Determine the (X, Y) coordinate at the center of the cell enclosing the given text.  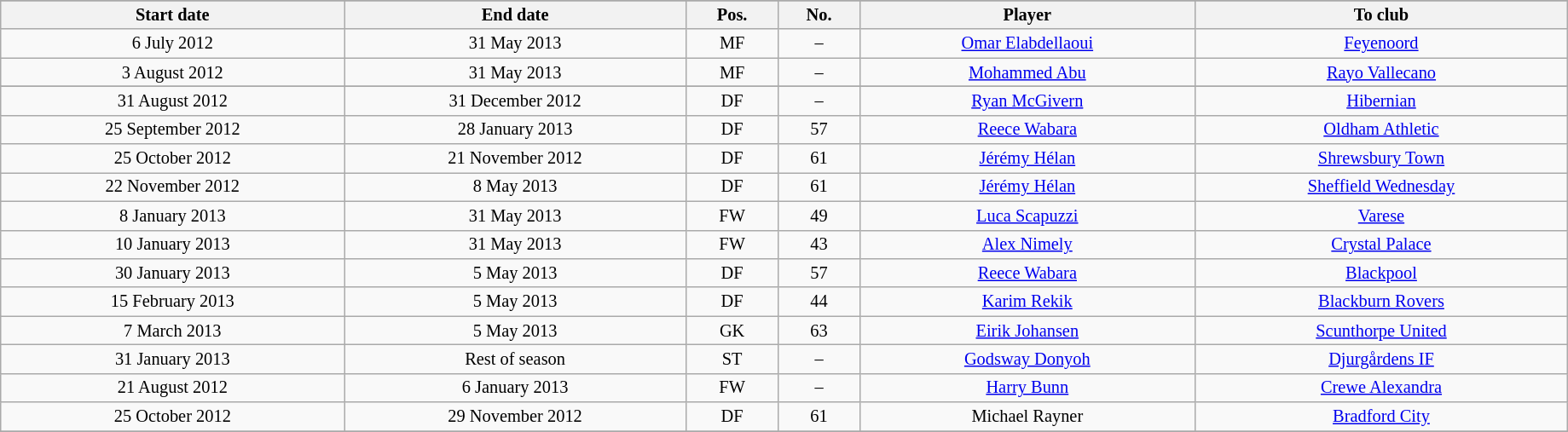
Godsway Donyoh (1027, 359)
63 (819, 331)
43 (819, 245)
Scunthorpe United (1381, 331)
Sheffield Wednesday (1381, 187)
31 January 2013 (172, 359)
GK (732, 331)
25 September 2012 (172, 130)
7 March 2013 (172, 331)
Michael Rayner (1027, 417)
6 January 2013 (515, 388)
Omar Elabdellaoui (1027, 43)
Ryan McGivern (1027, 101)
Bradford City (1381, 417)
To club (1381, 14)
8 May 2013 (515, 187)
Luca Scapuzzi (1027, 216)
31 August 2012 (172, 101)
Blackpool (1381, 273)
15 February 2013 (172, 302)
Hibernian (1381, 101)
Shrewsbury Town (1381, 158)
Oldham Athletic (1381, 130)
Djurgårdens IF (1381, 359)
49 (819, 216)
Blackburn Rovers (1381, 302)
22 November 2012 (172, 187)
30 January 2013 (172, 273)
Eirik Johansen (1027, 331)
Pos. (732, 14)
Rayo Vallecano (1381, 72)
Varese (1381, 216)
28 January 2013 (515, 130)
10 January 2013 (172, 245)
Rest of season (515, 359)
No. (819, 14)
Feyenoord (1381, 43)
Harry Bunn (1027, 388)
Crewe Alexandra (1381, 388)
Start date (172, 14)
21 August 2012 (172, 388)
Crystal Palace (1381, 245)
31 December 2012 (515, 101)
Karim Rekik (1027, 302)
3 August 2012 (172, 72)
21 November 2012 (515, 158)
Mohammed Abu (1027, 72)
End date (515, 14)
44 (819, 302)
8 January 2013 (172, 216)
29 November 2012 (515, 417)
Alex Nimely (1027, 245)
Player (1027, 14)
6 July 2012 (172, 43)
ST (732, 359)
